Determine the (X, Y) coordinate at the center of the cell enclosing the given text.  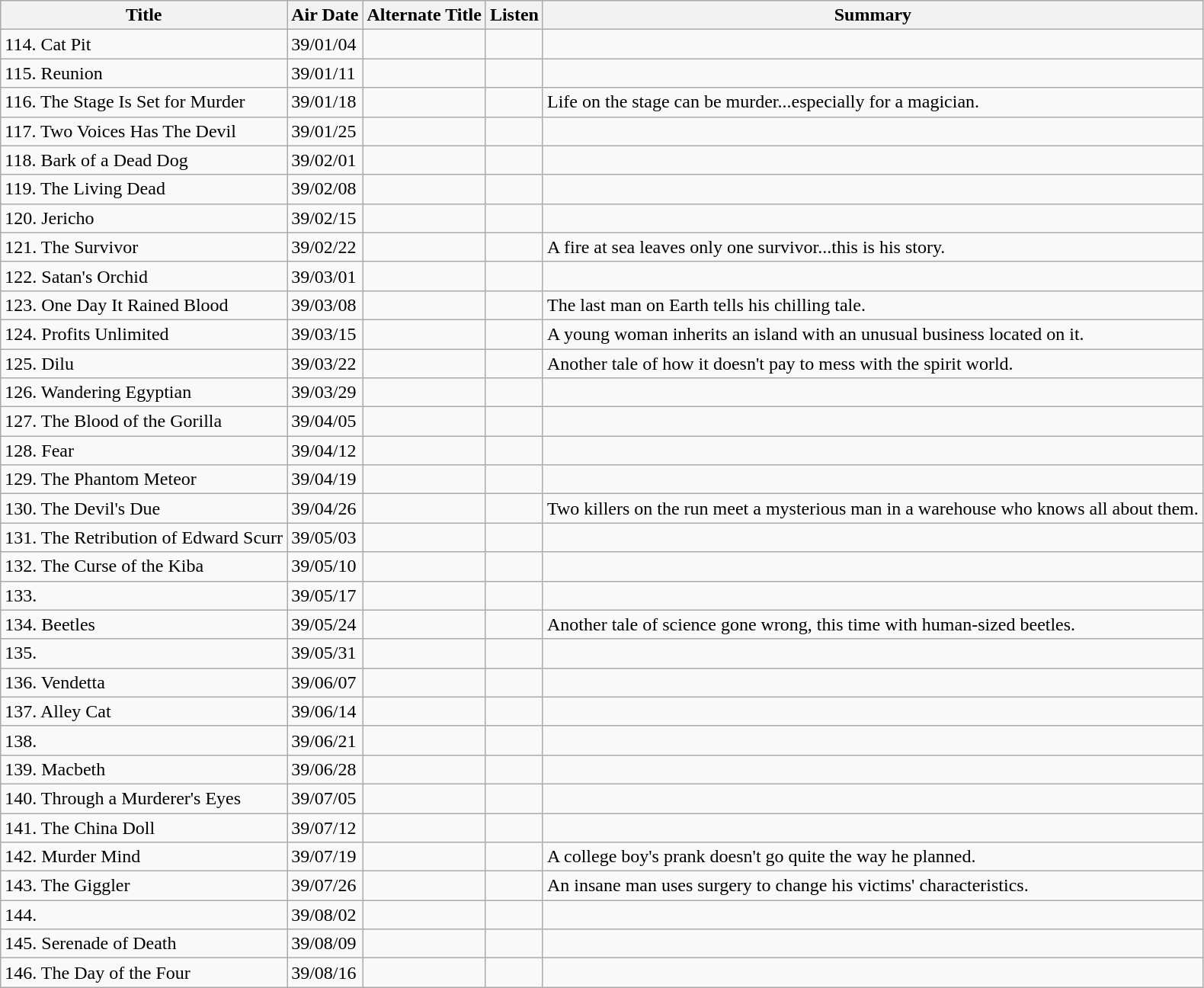
129. The Phantom Meteor (144, 480)
145. Serenade of Death (144, 944)
Another tale of science gone wrong, this time with human-sized beetles. (873, 624)
The last man on Earth tells his chilling tale. (873, 305)
39/06/21 (325, 740)
39/02/08 (325, 189)
130. The Devil's Due (144, 508)
39/02/15 (325, 218)
131. The Retribution of Edward Scurr (144, 537)
39/07/26 (325, 886)
39/07/12 (325, 827)
134. Beetles (144, 624)
127. The Blood of the Gorilla (144, 422)
119. The Living Dead (144, 189)
Listen (514, 15)
Two killers on the run meet a mysterious man in a warehouse who knows all about them. (873, 508)
39/08/09 (325, 944)
126. Wandering Egyptian (144, 393)
137. Alley Cat (144, 711)
39/01/04 (325, 44)
39/05/10 (325, 566)
39/05/17 (325, 595)
39/08/02 (325, 915)
Alternate Title (424, 15)
133. (144, 595)
An insane man uses surgery to change his victims' characteristics. (873, 886)
39/04/26 (325, 508)
39/04/19 (325, 480)
123. One Day It Rained Blood (144, 305)
125. Dilu (144, 364)
39/03/15 (325, 334)
A college boy's prank doesn't go quite the way he planned. (873, 857)
39/01/11 (325, 73)
139. Macbeth (144, 769)
117. Two Voices Has The Devil (144, 131)
Air Date (325, 15)
A fire at sea leaves only one survivor...this is his story. (873, 247)
39/03/01 (325, 276)
120. Jericho (144, 218)
39/02/01 (325, 160)
39/01/18 (325, 102)
121. The Survivor (144, 247)
115. Reunion (144, 73)
39/01/25 (325, 131)
39/03/08 (325, 305)
Title (144, 15)
136. Vendetta (144, 682)
A young woman inherits an island with an unusual business located on it. (873, 334)
39/08/16 (325, 973)
140. Through a Murderer's Eyes (144, 798)
39/06/07 (325, 682)
146. The Day of the Four (144, 973)
116. The Stage Is Set for Murder (144, 102)
132. The Curse of the Kiba (144, 566)
39/03/29 (325, 393)
39/07/05 (325, 798)
135. (144, 653)
39/07/19 (325, 857)
114. Cat Pit (144, 44)
39/06/14 (325, 711)
39/04/05 (325, 422)
118. Bark of a Dead Dog (144, 160)
122. Satan's Orchid (144, 276)
138. (144, 740)
39/04/12 (325, 451)
142. Murder Mind (144, 857)
Another tale of how it doesn't pay to mess with the spirit world. (873, 364)
143. The Giggler (144, 886)
Life on the stage can be murder...especially for a magician. (873, 102)
Summary (873, 15)
144. (144, 915)
39/06/28 (325, 769)
128. Fear (144, 451)
39/02/22 (325, 247)
39/03/22 (325, 364)
39/05/31 (325, 653)
124. Profits Unlimited (144, 334)
39/05/03 (325, 537)
39/05/24 (325, 624)
141. The China Doll (144, 827)
